Output the [x, y] coordinate of the center of the cell containing the given text.  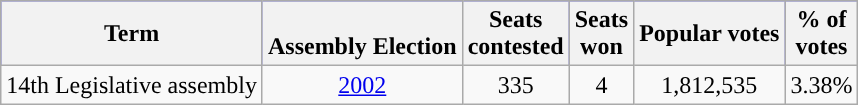
Assembly Election [362, 34]
335 [516, 85]
Popular votes [710, 34]
Seatscontested [516, 34]
1,812,535 [710, 85]
% of votes [822, 34]
2002 [362, 85]
Term [132, 34]
14th Legislative assembly [132, 85]
Seatswon [601, 34]
4 [601, 85]
3.38% [822, 85]
